Find where the given text appears and provide that cell's center as [x, y] coordinate. 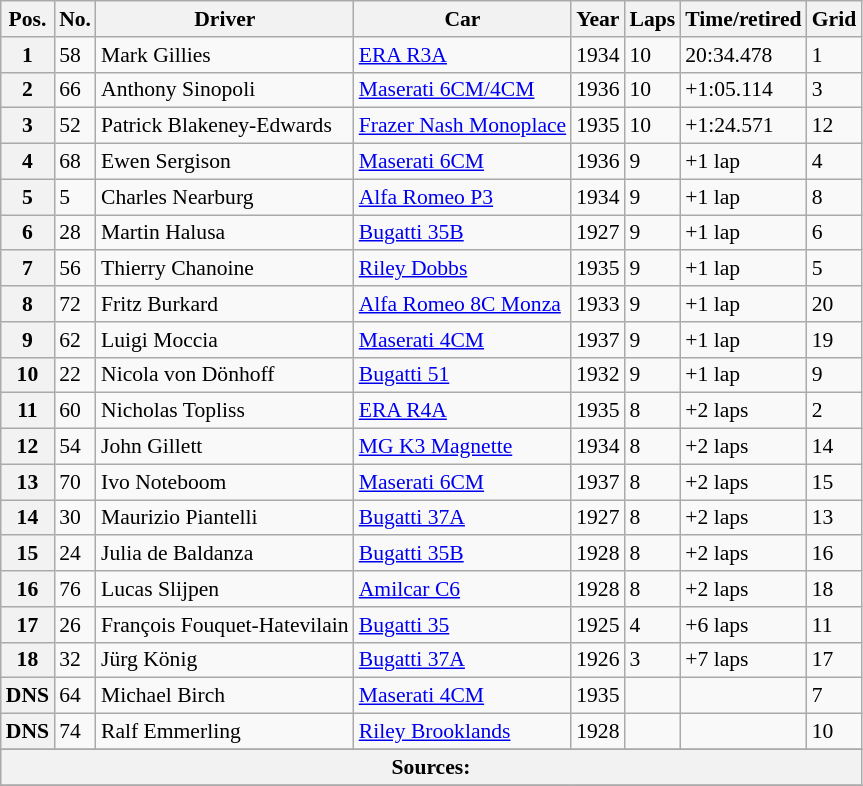
Alfa Romeo 8C Monza [463, 304]
Julia de Baldanza [225, 554]
30 [75, 518]
Ivo Noteboom [225, 482]
20:34.478 [743, 55]
Year [598, 19]
62 [75, 340]
Thierry Chanoine [225, 269]
Michael Birch [225, 696]
Nicholas Topliss [225, 411]
66 [75, 90]
No. [75, 19]
Frazer Nash Monoplace [463, 126]
Martin Halusa [225, 233]
MG K3 Magnette [463, 447]
+1:24.571 [743, 126]
Riley Brooklands [463, 732]
+1:05.114 [743, 90]
20 [834, 304]
Patrick Blakeney-Edwards [225, 126]
52 [75, 126]
ERA R3A [463, 55]
22 [75, 375]
Time/retired [743, 19]
Laps [653, 19]
Luigi Moccia [225, 340]
Sources: [431, 767]
Mark Gillies [225, 55]
Ewen Sergison [225, 162]
54 [75, 447]
1926 [598, 660]
Maurizio Piantelli [225, 518]
28 [75, 233]
Jürg König [225, 660]
58 [75, 55]
Fritz Burkard [225, 304]
Maserati 6CM/4CM [463, 90]
56 [75, 269]
Car [463, 19]
Nicola von Dönhoff [225, 375]
+6 laps [743, 625]
60 [75, 411]
Amilcar C6 [463, 589]
19 [834, 340]
76 [75, 589]
Lucas Slijpen [225, 589]
Riley Dobbs [463, 269]
32 [75, 660]
72 [75, 304]
Anthony Sinopoli [225, 90]
Ralf Emmerling [225, 732]
Pos. [28, 19]
70 [75, 482]
24 [75, 554]
ERA R4A [463, 411]
Grid [834, 19]
68 [75, 162]
64 [75, 696]
1925 [598, 625]
François Fouquet-Hatevilain [225, 625]
1932 [598, 375]
26 [75, 625]
John Gillett [225, 447]
Bugatti 51 [463, 375]
+7 laps [743, 660]
74 [75, 732]
Driver [225, 19]
Charles Nearburg [225, 197]
1933 [598, 304]
Alfa Romeo P3 [463, 197]
Bugatti 35 [463, 625]
